Locate the cell with the specified text and output its (X, Y) center coordinate. 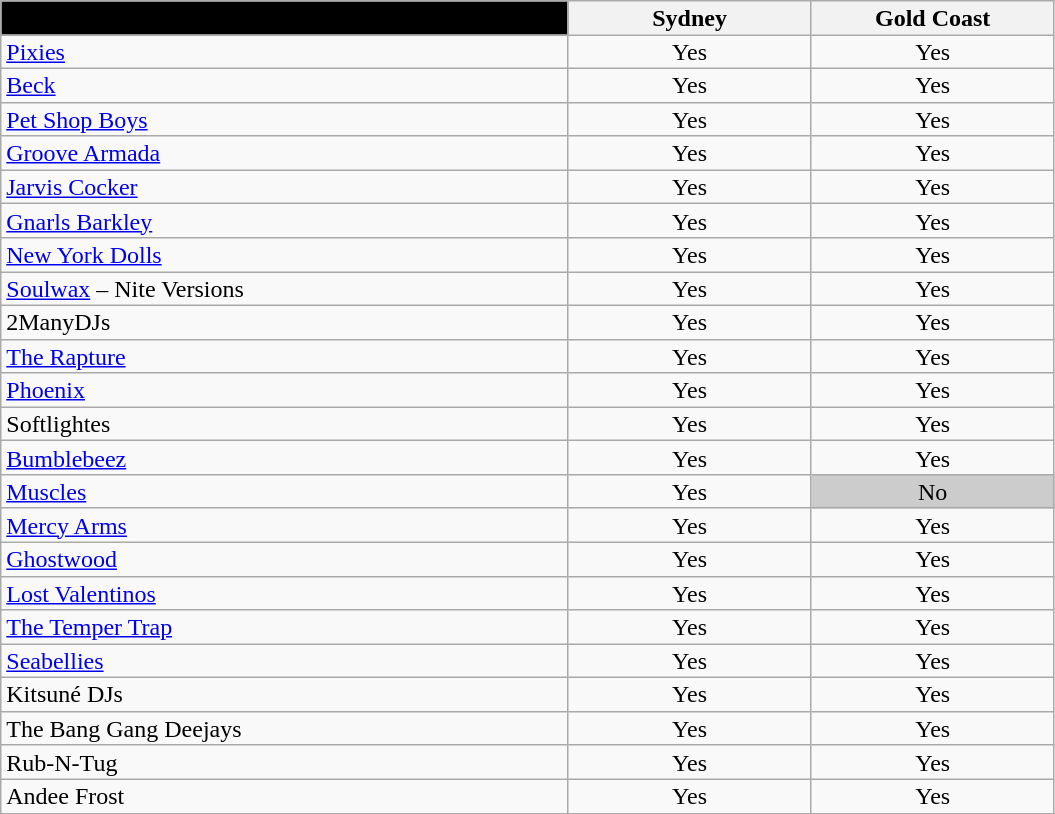
Andee Frost (284, 796)
Gnarls Barkley (284, 221)
Muscles (284, 492)
Groove Armada (284, 153)
Phoenix (284, 390)
The Temper Trap (284, 627)
Kitsuné DJs (284, 695)
The Bang Gang Deejays (284, 728)
Sydney (690, 18)
Ghostwood (284, 559)
Mercy Arms (284, 525)
New York Dolls (284, 255)
2ManyDJs (284, 322)
Softlightes (284, 424)
Beck (284, 85)
Soulwax – Nite Versions (284, 289)
The Rapture (284, 356)
No (932, 492)
Jarvis Cocker (284, 187)
Pet Shop Boys (284, 119)
Lost Valentinos (284, 593)
Seabellies (284, 661)
Bumblebeez (284, 458)
Rub-N-Tug (284, 762)
Gold Coast (932, 18)
Pixies (284, 52)
